Return [x, y] of the center of cell containing provided text 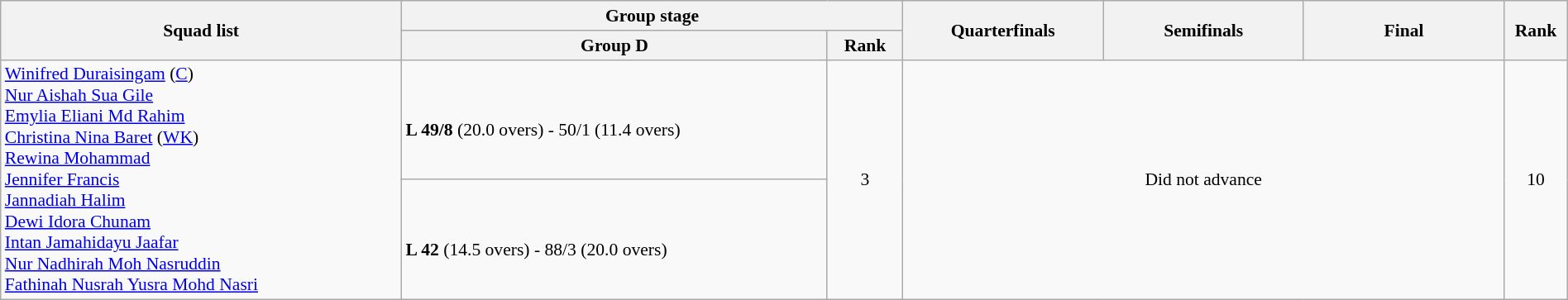
L 42 (14.5 overs) - 88/3 (20.0 overs) [615, 240]
Group D [615, 45]
Semifinals [1203, 30]
Squad list [202, 30]
L 49/8 (20.0 overs) - 50/1 (11.4 overs) [615, 119]
Group stage [653, 16]
Final [1403, 30]
Did not advance [1204, 180]
3 [865, 180]
Quarterfinals [1003, 30]
10 [1537, 180]
